Return the (X, Y) coordinate for the center point of the cell that contains the specified text.  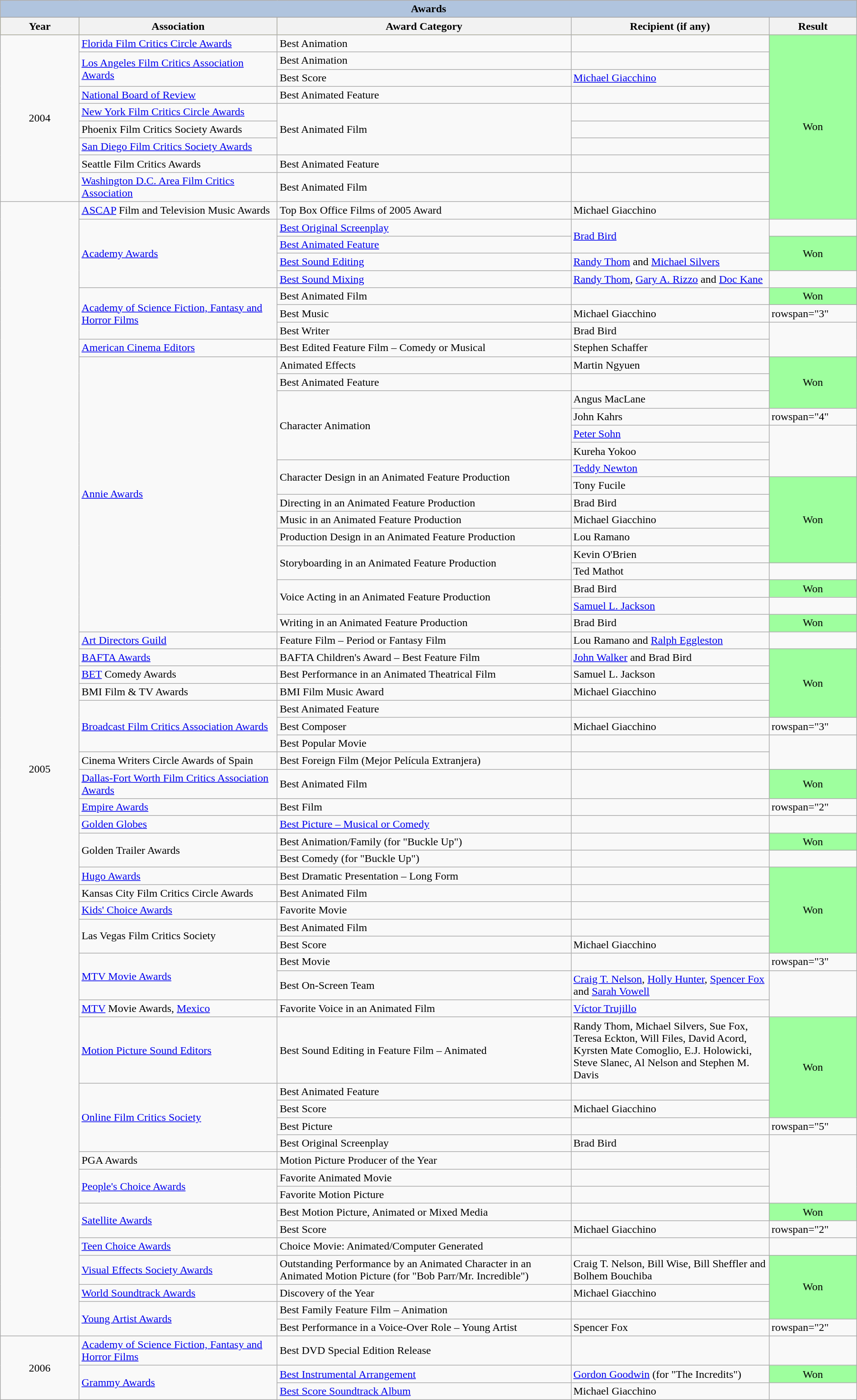
American Cinema Editors (178, 348)
Best Sound Mixing (424, 279)
Best Family Feature Film – Animation (424, 1310)
Animated Effects (424, 365)
Kevin O'Brien (670, 554)
Voice Acting in an Animated Feature Production (424, 597)
2005 (40, 769)
Best Dramatic Presentation – Long Form (424, 876)
Empire Awards (178, 807)
Top Box Office Films of 2005 Award (424, 210)
Best Writer (424, 331)
John Kahrs (670, 417)
Character Design in an Animated Feature Production (424, 477)
Favorite Movie (424, 910)
Phoenix Film Critics Society Awards (178, 129)
Discovery of the Year (424, 1293)
Hugo Awards (178, 876)
Favorite Voice in an Animated Film (424, 1008)
Writing in an Animated Feature Production (424, 623)
Lou Ramano (670, 537)
Year (40, 26)
Best Comedy (for "Buckle Up") (424, 859)
World Soundtrack Awards (178, 1293)
Best Performance in a Voice-Over Role – Young Artist (424, 1327)
Best Score Soundtrack Album (424, 1391)
Best Sound Editing (424, 262)
Young Artist Awards (178, 1319)
Favorite Animated Movie (424, 1178)
Outstanding Performance by an Animated Character in an Animated Motion Picture (for "Bob Parr/Mr. Incredible") (424, 1269)
Los Angeles Film Critics Association Awards (178, 69)
Feature Film – Period or Fantasy Film (424, 640)
Randy Thom, Gary A. Rizzo and Doc Kane (670, 279)
2006 (40, 1368)
Teen Choice Awards (178, 1246)
San Diego Film Critics Society Awards (178, 146)
MTV Movie Awards (178, 977)
Production Design in an Animated Feature Production (424, 537)
Best Popular Movie (424, 743)
John Walker and Brad Bird (670, 657)
Grammy Awards (178, 1382)
Best Sound Editing in Feature Film – Animated (424, 1050)
Online Film Critics Society (178, 1117)
Best Animation/Family (for "Buckle Up") (424, 842)
Tony Fucile (670, 485)
Dallas-Fort Worth Film Critics Association Awards (178, 783)
People's Choice Awards (178, 1186)
Satellite Awards (178, 1221)
Golden Trailer Awards (178, 850)
Storyboarding in an Animated Feature Production (424, 563)
Favorite Motion Picture (424, 1195)
Award Category (424, 26)
Character Animation (424, 425)
2004 (40, 118)
Choice Movie: Animated/Computer Generated (424, 1246)
Visual Effects Society Awards (178, 1269)
Recipient (if any) (670, 26)
Stephen Schaffer (670, 348)
Best Picture – Musical or Comedy (424, 824)
Best Instrumental Arrangement (424, 1374)
New York Film Critics Circle Awards (178, 112)
Best Edited Feature Film – Comedy or Musical (424, 348)
Craig T. Nelson, Bill Wise, Bill Sheffler and Bolhem Bouchiba (670, 1269)
Best Composer (424, 726)
Florida Film Critics Circle Awards (178, 43)
Motion Picture Sound Editors (178, 1050)
Teddy Newton (670, 468)
Lou Ramano and Ralph Eggleston (670, 640)
BMI Film & TV Awards (178, 692)
Kids' Choice Awards (178, 910)
rowspan="5" (813, 1126)
Result (813, 26)
National Board of Review (178, 95)
Best Music (424, 314)
Best Picture (424, 1126)
Association (178, 26)
rowspan="4" (813, 417)
Best On-Screen Team (424, 985)
PGA Awards (178, 1161)
Cinema Writers Circle Awards of Spain (178, 760)
Víctor Trujillo (670, 1008)
ASCAP Film and Television Music Awards (178, 210)
Best Performance in an Animated Theatrical Film (424, 674)
BAFTA Children's Award – Best Feature Film (424, 657)
Angus MacLane (670, 399)
Broadcast Film Critics Association Awards (178, 726)
Golden Globes (178, 824)
Spencer Fox (670, 1327)
Craig T. Nelson, Holly Hunter, Spencer Fox and Sarah Vowell (670, 985)
Best Motion Picture, Animated or Mixed Media (424, 1212)
Directing in an Animated Feature Production (424, 503)
Washington D.C. Area Film Critics Association (178, 187)
BAFTA Awards (178, 657)
Kansas City Film Critics Circle Awards (178, 893)
Ted Mathot (670, 571)
Best Movie (424, 962)
BET Comedy Awards (178, 674)
Seattle Film Critics Awards (178, 164)
Best Film (424, 807)
Randy Thom and Michael Silvers (670, 262)
Annie Awards (178, 494)
MTV Movie Awards, Mexico (178, 1008)
Best DVD Special Edition Release (424, 1351)
Best Foreign Film (Mejor Película Extranjera) (424, 760)
Peter Sohn (670, 434)
Art Directors Guild (178, 640)
Motion Picture Producer of the Year (424, 1161)
Awards (428, 9)
Gordon Goodwin (for "The Incredits") (670, 1374)
Academy Awards (178, 253)
Martin Ngyuen (670, 365)
Music in an Animated Feature Production (424, 520)
Las Vegas Film Critics Society (178, 936)
Kureha Yokoo (670, 451)
BMI Film Music Award (424, 692)
